Scan for the cell matching the given text and deliver its (x, y) coordinate at center. 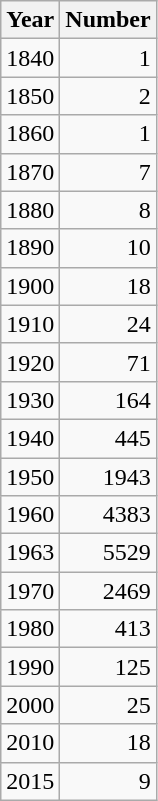
8 (108, 210)
7 (108, 172)
413 (108, 629)
2000 (30, 705)
Year (30, 20)
1900 (30, 286)
10 (108, 248)
4383 (108, 515)
1963 (30, 553)
1960 (30, 515)
1850 (30, 96)
2 (108, 96)
1940 (30, 438)
9 (108, 781)
25 (108, 705)
1920 (30, 362)
1890 (30, 248)
1950 (30, 477)
2010 (30, 743)
1860 (30, 134)
1943 (108, 477)
1880 (30, 210)
1970 (30, 591)
Number (108, 20)
24 (108, 324)
1840 (30, 58)
164 (108, 400)
1990 (30, 667)
1910 (30, 324)
1930 (30, 400)
71 (108, 362)
2469 (108, 591)
1980 (30, 629)
2015 (30, 781)
125 (108, 667)
1870 (30, 172)
5529 (108, 553)
445 (108, 438)
